Capture the cell that displays the provided text and extract its (x, y) central coordinate. 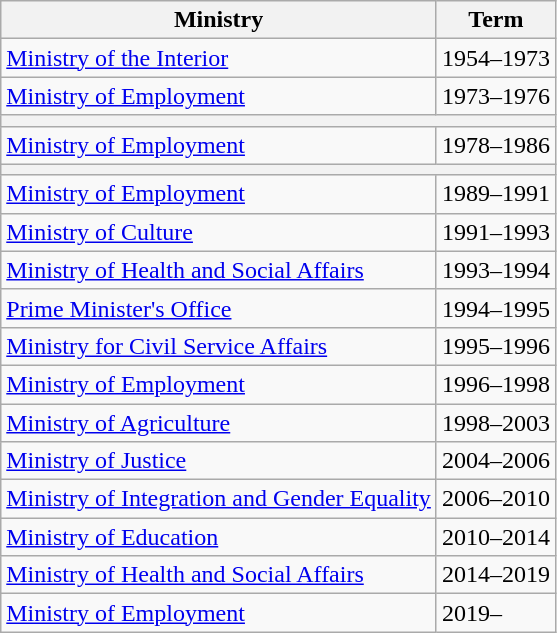
2004–2006 (496, 461)
1998–2003 (496, 423)
Ministry of Education (219, 537)
1991–1993 (496, 232)
Ministry (219, 20)
1989–1991 (496, 194)
1995–1996 (496, 346)
1978–1986 (496, 145)
Ministry of Culture (219, 232)
Ministry for Civil Service Affairs (219, 346)
2019– (496, 613)
1996–1998 (496, 384)
1993–1994 (496, 270)
Ministry of Justice (219, 461)
1994–1995 (496, 308)
Ministry of Integration and Gender Equality (219, 499)
1954–1973 (496, 58)
1973–1976 (496, 96)
Prime Minister's Office (219, 308)
2014–2019 (496, 575)
Ministry of Agriculture (219, 423)
2010–2014 (496, 537)
Term (496, 20)
Ministry of the Interior (219, 58)
2006–2010 (496, 499)
